Determine the (X, Y) coordinate at the center of the cell enclosing the given text.  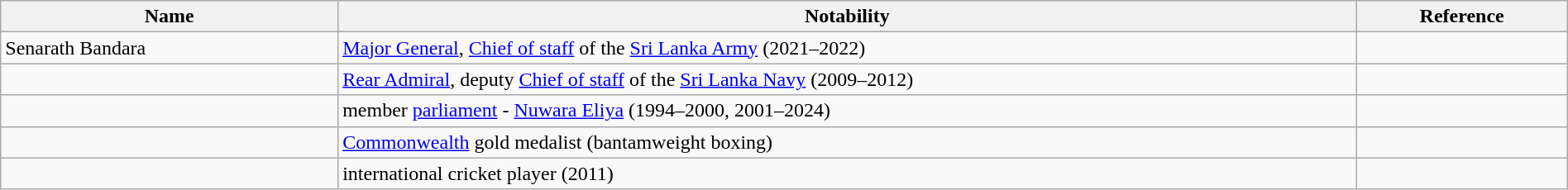
Reference (1462, 17)
Name (170, 17)
Major General, Chief of staff of the Sri Lanka Army (2021–2022) (847, 48)
Notability (847, 17)
Senarath Bandara (170, 48)
Commonwealth gold medalist (bantamweight boxing) (847, 142)
international cricket player (2011) (847, 173)
member parliament - Nuwara Eliya (1994–2000, 2001–2024) (847, 111)
Rear Admiral, deputy Chief of staff of the Sri Lanka Navy (2009–2012) (847, 79)
